Extract the (x, y) coordinate from the center of the cell holding the provided text.  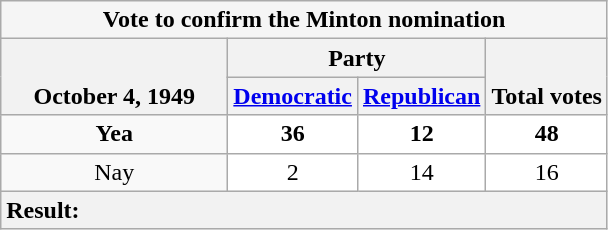
Party (357, 58)
48 (547, 134)
Vote to confirm the Minton nomination (304, 20)
Nay (114, 172)
Result: (304, 210)
October 4, 1949 (114, 77)
Yea (114, 134)
16 (547, 172)
14 (421, 172)
36 (293, 134)
12 (421, 134)
Total votes (547, 77)
2 (293, 172)
Republican (421, 96)
Democratic (293, 96)
